From the cell containing the given text, extract its center point as [x, y] coordinate. 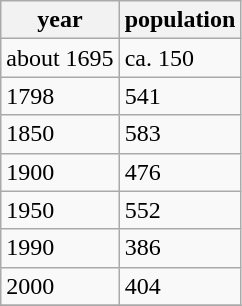
year [60, 20]
476 [180, 172]
1850 [60, 134]
1798 [60, 96]
population [180, 20]
about 1695 [60, 58]
386 [180, 248]
1990 [60, 248]
552 [180, 210]
541 [180, 96]
2000 [60, 286]
583 [180, 134]
ca. 150 [180, 58]
1950 [60, 210]
1900 [60, 172]
404 [180, 286]
